Pinpoint the cell where the given text exists, returning its [X, Y] midpoint coordinate. 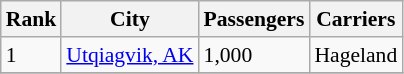
Passengers [254, 19]
1,000 [254, 55]
Carriers [356, 19]
Utqiagvik, AK [130, 55]
City [130, 19]
Rank [32, 19]
1 [32, 55]
Hageland [356, 55]
